Extract the [X, Y] coordinate from the center of the cell holding the provided text.  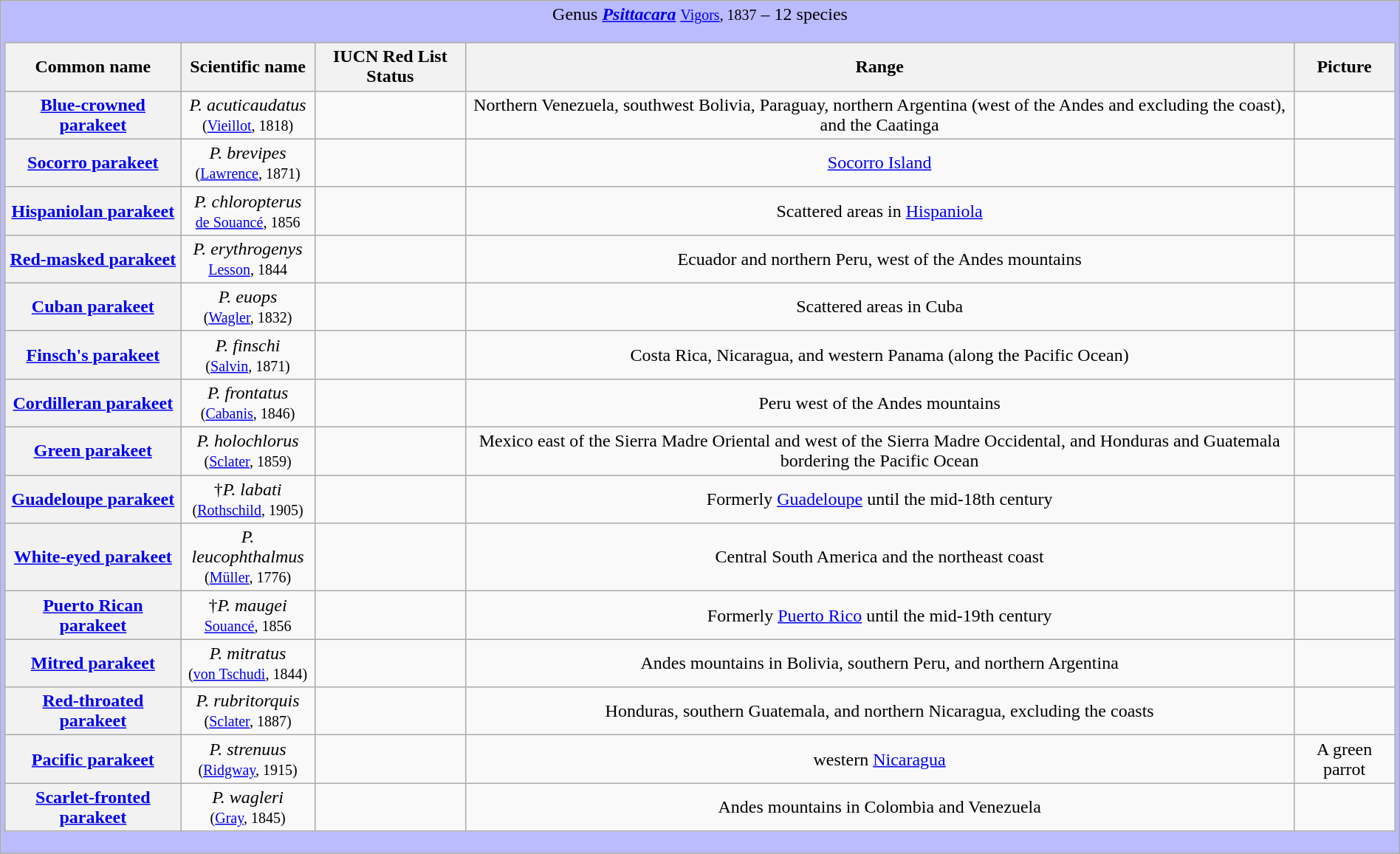
Cordilleran parakeet [93, 403]
Picture [1344, 66]
Red-throated parakeet [93, 712]
A green parrot [1344, 759]
Mexico east of the Sierra Madre Oriental and west of the Sierra Madre Occidental, and Honduras and Guatemala bordering the Pacific Ocean [879, 452]
Guadeloupe parakeet [93, 499]
Cuban parakeet [93, 307]
Finsch's parakeet [93, 354]
†P. maugei Souancé, 1856 [248, 616]
P. wagleri (Gray, 1845) [248, 807]
Andes mountains in Bolivia, southern Peru, and northern Argentina [879, 663]
P. euops (Wagler, 1832) [248, 307]
Mitred parakeet [93, 663]
White-eyed parakeet [93, 557]
IUCN Red List Status [391, 66]
Formerly Puerto Rico until the mid-19th century [879, 616]
Andes mountains in Colombia and Venezuela [879, 807]
western Nicaragua [879, 759]
Northern Venezuela, southwest Bolivia, Paraguay, northern Argentina (west of the Andes and excluding the coast), and the Caatinga [879, 115]
Range [879, 66]
Socorro parakeet [93, 162]
P. chloropterus de Souancé, 1856 [248, 211]
P. brevipes (Lawrence, 1871) [248, 162]
Puerto Rican parakeet [93, 616]
Formerly Guadeloupe until the mid-18th century [879, 499]
Honduras, southern Guatemala, and northern Nicaragua, excluding the coasts [879, 712]
Ecuador and northern Peru, west of the Andes mountains [879, 258]
P. erythrogenys Lesson, 1844 [248, 258]
Socorro Island [879, 162]
Red-masked parakeet [93, 258]
Scientific name [248, 66]
Scarlet-fronted parakeet [93, 807]
P. strenuus (Ridgway, 1915) [248, 759]
Pacific parakeet [93, 759]
P. holochlorus (Sclater, 1859) [248, 452]
P. rubritorquis (Sclater, 1887) [248, 712]
†P. labati (Rothschild, 1905) [248, 499]
Peru west of the Andes mountains [879, 403]
Central South America and the northeast coast [879, 557]
Scattered areas in Hispaniola [879, 211]
Blue-crowned parakeet [93, 115]
P. leucophthalmus (Müller, 1776) [248, 557]
P. acuticaudatus (Vieillot, 1818) [248, 115]
Green parakeet [93, 452]
Common name [93, 66]
P. finschi (Salvin, 1871) [248, 354]
Scattered areas in Cuba [879, 307]
Costa Rica, Nicaragua, and western Panama (along the Pacific Ocean) [879, 354]
P. frontatus (Cabanis, 1846) [248, 403]
P. mitratus (von Tschudi, 1844) [248, 663]
Hispaniolan parakeet [93, 211]
